Determine the [x, y] coordinate at the center of the cell enclosing the given text.  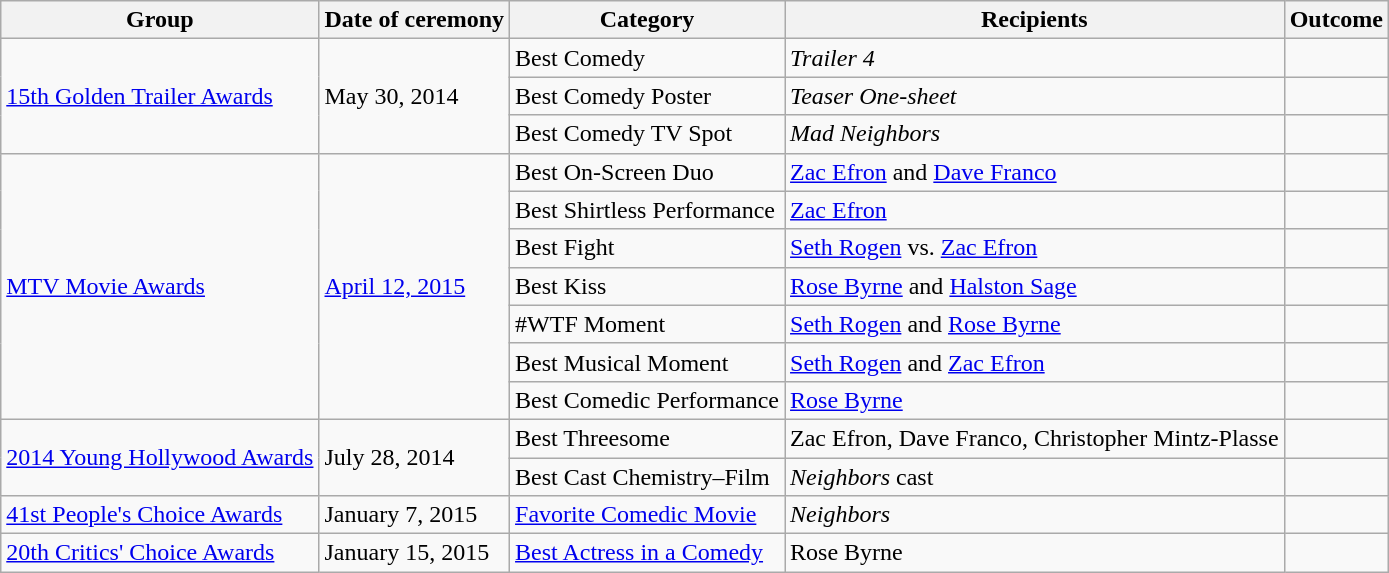
41st People's Choice Awards [160, 515]
Neighbors cast [1035, 477]
January 15, 2015 [414, 553]
May 30, 2014 [414, 96]
Trailer 4 [1035, 58]
Rose Byrne and Halston Sage [1035, 286]
Best Musical Moment [648, 362]
Best Threesome [648, 438]
Best Comedy [648, 58]
April 12, 2015 [414, 286]
#WTF Moment [648, 324]
July 28, 2014 [414, 457]
Outcome [1336, 20]
January 7, 2015 [414, 515]
Best On-Screen Duo [648, 172]
Zac Efron [1035, 210]
2014 Young Hollywood Awards [160, 457]
Mad Neighbors [1035, 134]
Best Comedy TV Spot [648, 134]
Zac Efron, Dave Franco, Christopher Mintz-Plasse [1035, 438]
Seth Rogen and Rose Byrne [1035, 324]
Best Comedic Performance [648, 400]
15th Golden Trailer Awards [160, 96]
Seth Rogen vs. Zac Efron [1035, 248]
Recipients [1035, 20]
MTV Movie Awards [160, 286]
20th Critics' Choice Awards [160, 553]
Seth Rogen and Zac Efron [1035, 362]
Best Actress in a Comedy [648, 553]
Best Kiss [648, 286]
Category [648, 20]
Favorite Comedic Movie [648, 515]
Date of ceremony [414, 20]
Neighbors [1035, 515]
Best Fight [648, 248]
Best Shirtless Performance [648, 210]
Best Cast Chemistry–Film [648, 477]
Group [160, 20]
Teaser One-sheet [1035, 96]
Best Comedy Poster [648, 96]
Zac Efron and Dave Franco [1035, 172]
